Identify which cell holds the provided text, then report its [X, Y] central coordinate. 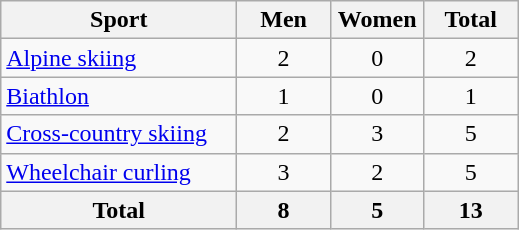
Sport [119, 20]
Alpine skiing [119, 58]
Wheelchair curling [119, 172]
Men [284, 20]
Cross-country skiing [119, 134]
Biathlon [119, 96]
Women [377, 20]
13 [471, 210]
8 [284, 210]
